Detect which cell encompasses the target text, then output its [x, y] center coordinate. 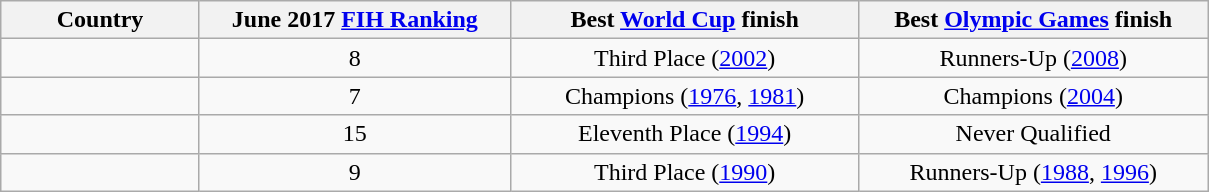
Best World Cup finish [684, 20]
Third Place (1990) [684, 172]
7 [354, 96]
Best Olympic Games finish [1034, 20]
Champions (1976, 1981) [684, 96]
9 [354, 172]
Country [100, 20]
Champions (2004) [1034, 96]
Runners-Up (2008) [1034, 58]
8 [354, 58]
Third Place (2002) [684, 58]
Runners-Up (1988, 1996) [1034, 172]
Eleventh Place (1994) [684, 134]
15 [354, 134]
June 2017 FIH Ranking [354, 20]
Never Qualified [1034, 134]
